Extract the (X, Y) coordinate from the center of the cell holding the provided text.  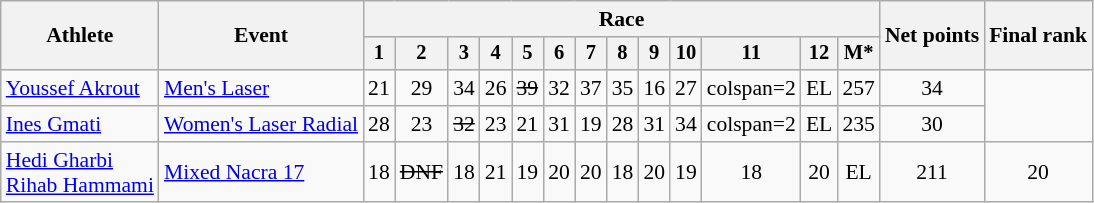
29 (422, 88)
Event (261, 36)
Race (622, 19)
211 (932, 172)
10 (686, 54)
Hedi GharbiRihab Hammami (80, 172)
DNF (422, 172)
Men's Laser (261, 88)
7 (591, 54)
Final rank (1038, 36)
Athlete (80, 36)
8 (623, 54)
Mixed Nacra 17 (261, 172)
Youssef Akrout (80, 88)
Ines Gmati (80, 124)
4 (496, 54)
2 (422, 54)
6 (559, 54)
35 (623, 88)
3 (464, 54)
M* (858, 54)
Net points (932, 36)
39 (528, 88)
257 (858, 88)
12 (820, 54)
37 (591, 88)
16 (654, 88)
30 (932, 124)
1 (379, 54)
27 (686, 88)
235 (858, 124)
26 (496, 88)
Women's Laser Radial (261, 124)
5 (528, 54)
11 (752, 54)
9 (654, 54)
